Determine the [X, Y] coordinate at the center of the cell enclosing the given text.  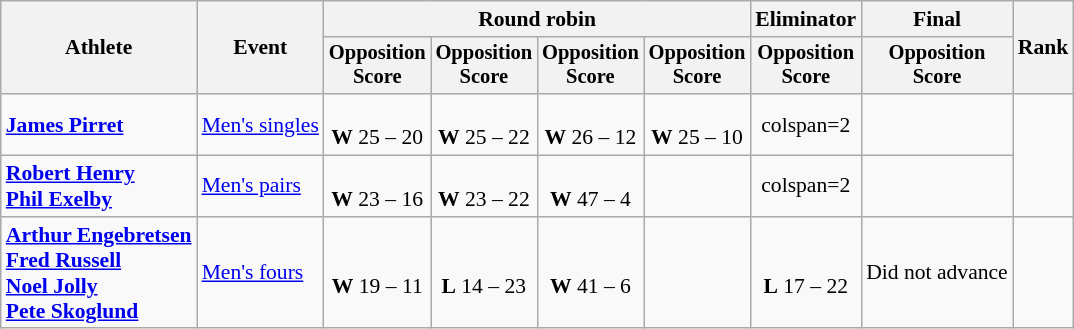
James Pirret [99, 124]
W 25 – 20 [378, 124]
W 47 – 4 [590, 186]
W 41 – 6 [590, 273]
W 19 – 11 [378, 273]
W 23 – 22 [484, 186]
L 14 – 23 [484, 273]
Athlete [99, 48]
Arthur EngebretsenFred RussellNoel JollyPete Skoglund [99, 273]
L 17 – 22 [806, 273]
Men's pairs [260, 186]
Men's fours [260, 273]
W 26 – 12 [590, 124]
Did not advance [937, 273]
Eliminator [806, 19]
Final [937, 19]
Robert HenryPhil Exelby [99, 186]
Round robin [537, 19]
W 23 – 16 [378, 186]
Event [260, 48]
W 25 – 10 [698, 124]
W 25 – 22 [484, 124]
Men's singles [260, 124]
Rank [1044, 48]
